Return the (X, Y) coordinate for the center point of the cell that contains the specified text.  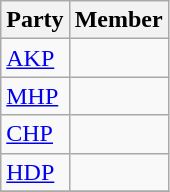
Member (118, 20)
CHP (35, 134)
AKP (35, 58)
MHP (35, 96)
HDP (35, 172)
Party (35, 20)
